Find where the given text appears and provide that cell's center as (x, y) coordinate. 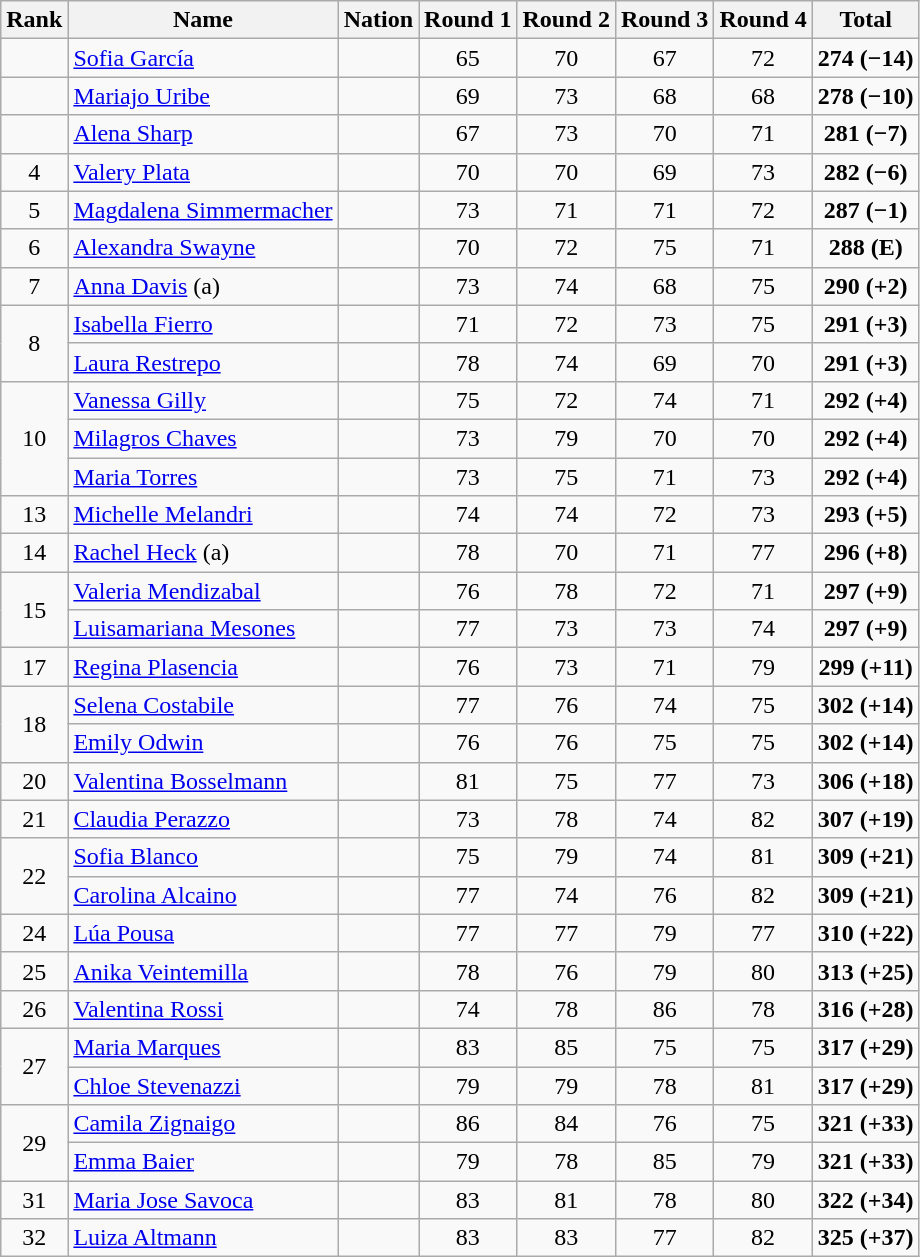
13 (34, 515)
Michelle Melandri (203, 515)
274 (−14) (866, 58)
10 (34, 438)
Round 4 (763, 20)
29 (34, 1143)
26 (34, 1009)
21 (34, 819)
17 (34, 667)
8 (34, 343)
Anna Davis (a) (203, 286)
Name (203, 20)
325 (+37) (866, 1238)
Selena Costabile (203, 705)
27 (34, 1066)
14 (34, 553)
307 (+19) (866, 819)
Anika Veintemilla (203, 971)
Maria Marques (203, 1047)
293 (+5) (866, 515)
Chloe Stevenazzi (203, 1085)
Valentina Rossi (203, 1009)
Valentina Bosselmann (203, 781)
Nation (378, 20)
Maria Jose Savoca (203, 1200)
Round 1 (468, 20)
Carolina Alcaino (203, 895)
Milagros Chaves (203, 438)
7 (34, 286)
Lúa Pousa (203, 933)
310 (+22) (866, 933)
288 (E) (866, 248)
18 (34, 724)
24 (34, 933)
Valery Plata (203, 172)
Total (866, 20)
Mariajo Uribe (203, 96)
15 (34, 610)
25 (34, 971)
Regina Plasencia (203, 667)
Round 3 (664, 20)
Emma Baier (203, 1162)
6 (34, 248)
290 (+2) (866, 286)
20 (34, 781)
Rachel Heck (a) (203, 553)
Luiza Altmann (203, 1238)
Sofia Blanco (203, 857)
278 (−10) (866, 96)
Emily Odwin (203, 743)
313 (+25) (866, 971)
Magdalena Simmermacher (203, 210)
299 (+11) (866, 667)
287 (−1) (866, 210)
306 (+18) (866, 781)
Vanessa Gilly (203, 400)
84 (566, 1124)
282 (−6) (866, 172)
Luisamariana Mesones (203, 629)
Camila Zignaigo (203, 1124)
316 (+28) (866, 1009)
Maria Torres (203, 477)
Isabella Fierro (203, 324)
Sofia García (203, 58)
281 (−7) (866, 134)
Valeria Mendizabal (203, 591)
5 (34, 210)
4 (34, 172)
322 (+34) (866, 1200)
Rank (34, 20)
Claudia Perazzo (203, 819)
Laura Restrepo (203, 362)
22 (34, 876)
32 (34, 1238)
65 (468, 58)
31 (34, 1200)
296 (+8) (866, 553)
Alexandra Swayne (203, 248)
Round 2 (566, 20)
Alena Sharp (203, 134)
